Search for the cell housing the specified text and yield its [X, Y] center coordinate. 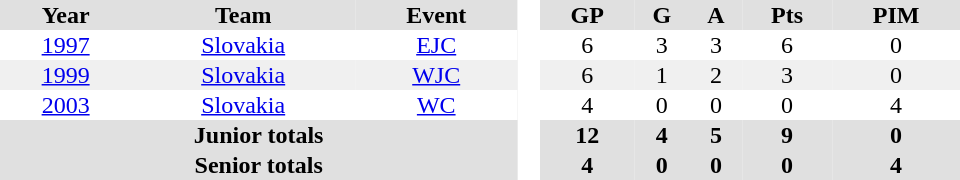
A [716, 15]
Year [66, 15]
G [662, 15]
Senior totals [258, 165]
EJC [436, 45]
GP [586, 15]
1 [662, 75]
9 [787, 135]
5 [716, 135]
PIM [896, 15]
WC [436, 105]
2 [716, 75]
1997 [66, 45]
1999 [66, 75]
Pts [787, 15]
WJC [436, 75]
12 [586, 135]
Junior totals [258, 135]
2003 [66, 105]
Event [436, 15]
Team [243, 15]
